Capture the cell that displays the provided text and extract its [x, y] central coordinate. 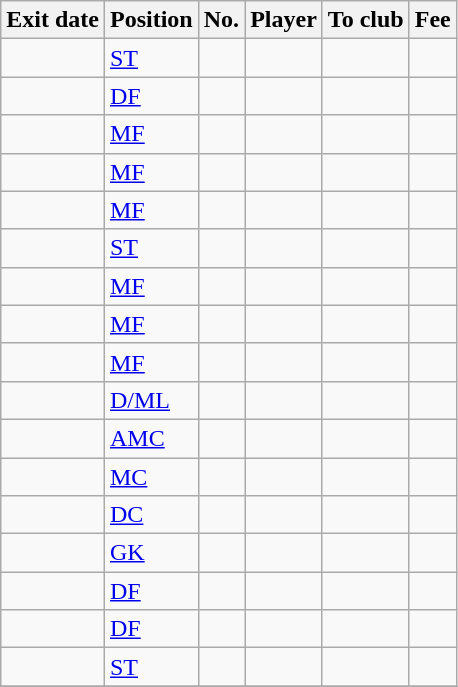
D/ML [151, 400]
To club [366, 20]
Player [284, 20]
GK [151, 553]
Fee [432, 20]
Position [151, 20]
MC [151, 477]
No. [221, 20]
Exit date [53, 20]
DC [151, 515]
AMC [151, 438]
